Detect which cell encompasses the target text, then output its (X, Y) center coordinate. 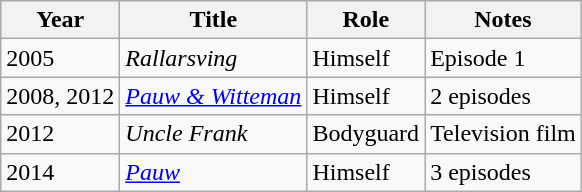
Year (60, 20)
2 episodes (504, 96)
2014 (60, 172)
Bodyguard (366, 134)
Pauw & Witteman (214, 96)
2012 (60, 134)
3 episodes (504, 172)
Pauw (214, 172)
Uncle Frank (214, 134)
Episode 1 (504, 58)
2008, 2012 (60, 96)
Title (214, 20)
2005 (60, 58)
Television film (504, 134)
Rallarsving (214, 58)
Notes (504, 20)
Role (366, 20)
